Find where the given text appears and provide that cell's center as (X, Y) coordinate. 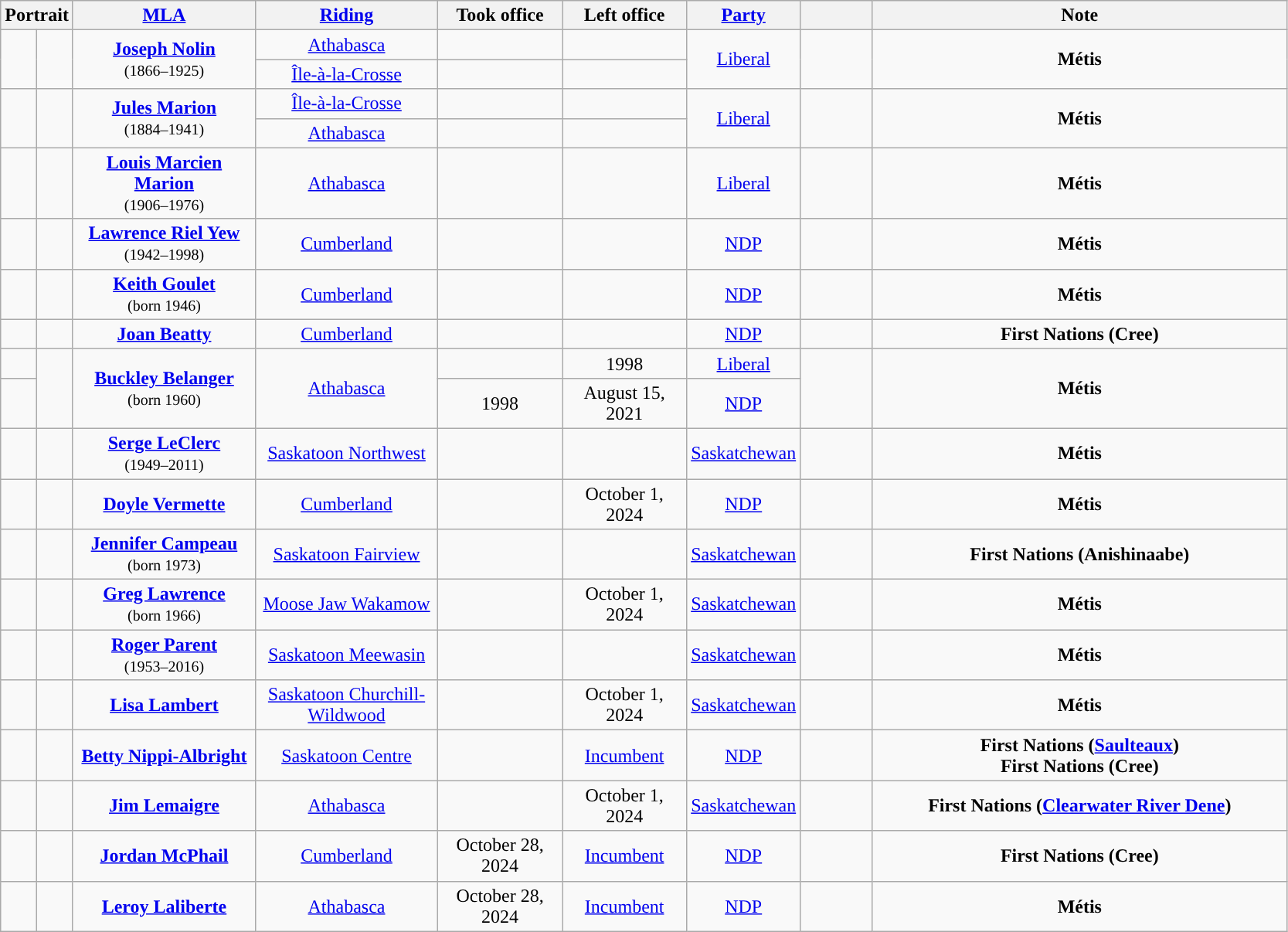
Riding (346, 15)
First Nations (Anishinaabe) (1079, 555)
Greg Lawrence(born 1966) (164, 604)
Saskatoon Fairview (346, 555)
Jim Lemaigre (164, 805)
Note (1079, 15)
Joseph Nolin(1866–1925) (164, 60)
Betty Nippi-Albright (164, 756)
Lawrence Riel Yew(1942–1998) (164, 244)
Saskatoon Centre (346, 756)
Saskatoon Churchill-Wildwood (346, 705)
Lisa Lambert (164, 705)
Keith Goulet(born 1946) (164, 294)
Saskatoon Meewasin (346, 655)
Doyle Vermette (164, 504)
First Nations (Clearwater River Dene) (1079, 805)
Leroy Laliberte (164, 906)
Moose Jaw Wakamow (346, 604)
Portrait (37, 15)
Joan Beatty (164, 334)
Serge LeClerc(1949–2011) (164, 453)
MLA (164, 15)
Jules Marion(1884–1941) (164, 118)
Roger Parent(1953–2016) (164, 655)
First Nations (Saulteaux)First Nations (Cree) (1079, 756)
Jennifer Campeau(born 1973) (164, 555)
Saskatoon Northwest (346, 453)
Jordan McPhail (164, 856)
Louis Marcien Marion(1906–1976) (164, 183)
Party (743, 15)
Took office (501, 15)
Buckley Belanger(born 1960) (164, 388)
August 15, 2021 (624, 403)
Left office (624, 15)
